Return [x, y] of the center of cell containing provided text 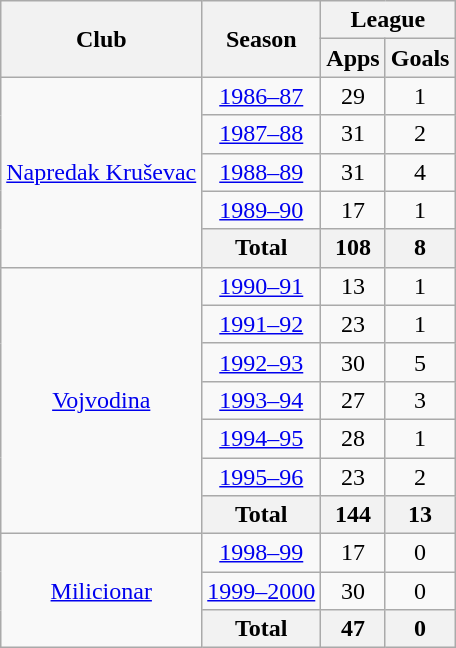
Goals [420, 58]
144 [353, 515]
29 [353, 96]
3 [420, 400]
Season [262, 39]
108 [353, 248]
4 [420, 172]
1999–2000 [262, 591]
Vojvodina [102, 400]
1991–92 [262, 324]
1994–95 [262, 438]
28 [353, 438]
27 [353, 400]
Apps [353, 58]
1986–87 [262, 96]
Napredak Kruševac [102, 172]
1992–93 [262, 362]
1993–94 [262, 400]
1990–91 [262, 286]
Club [102, 39]
47 [353, 629]
League [388, 20]
1987–88 [262, 134]
1998–99 [262, 553]
1989–90 [262, 210]
1988–89 [262, 172]
1995–96 [262, 477]
Milicionar [102, 591]
8 [420, 248]
5 [420, 362]
